Determine the [X, Y] coordinate at the center of the cell enclosing the given text.  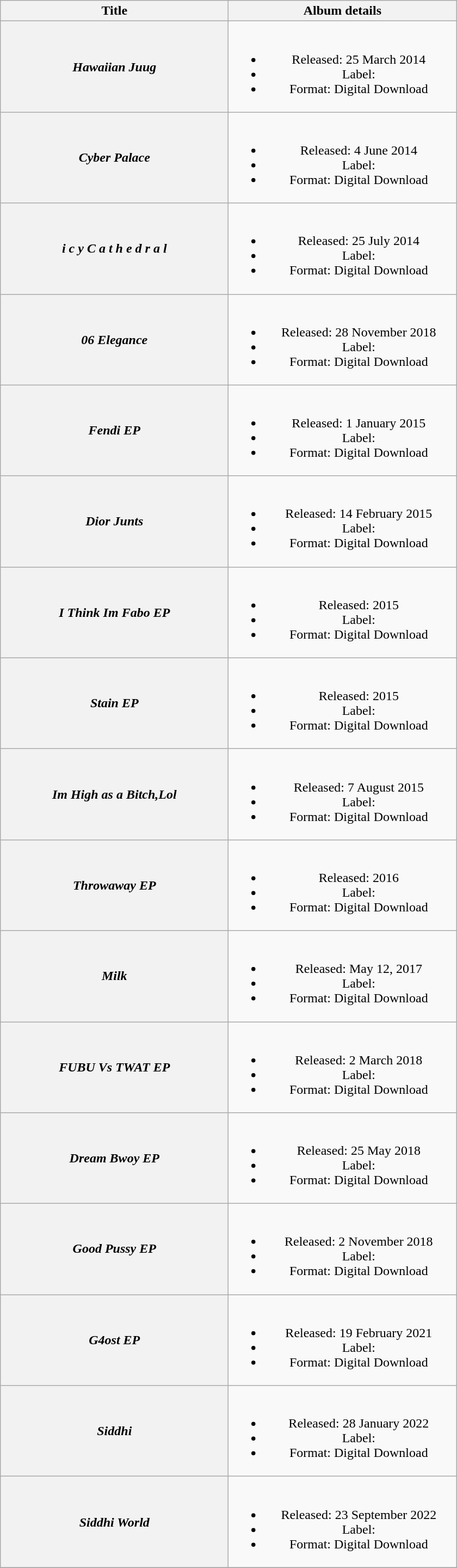
Released: 25 July 2014Label:Format: Digital Download [343, 248]
Dior Junts [114, 522]
Released: 7 August 2015Label:Format: Digital Download [343, 794]
Throwaway EP [114, 885]
Title [114, 11]
Fendi EP [114, 430]
Released: 2 March 2018Label:Format: Digital Download [343, 1067]
Album details [343, 11]
Cyber Palace [114, 158]
G4ost EP [114, 1340]
Released: 25 March 2014Label:Format: Digital Download [343, 66]
Released: 19 February 2021Label:Format: Digital Download [343, 1340]
Released: 28 November 2018Label:Format: Digital Download [343, 340]
Released: 23 September 2022Label:Format: Digital Download [343, 1522]
Released: May 12, 2017Label:Format: Digital Download [343, 976]
06 Elegance [114, 340]
Siddhi World [114, 1522]
Released: 28 January 2022Label:Format: Digital Download [343, 1431]
Im High as a Bitch,Lol [114, 794]
Released: 25 May 2018Label:Format: Digital Download [343, 1159]
FUBU Vs TWAT EP [114, 1067]
i c y C a t h e d r a l [114, 248]
Released: 2016Label:Format: Digital Download [343, 885]
Released: 2 November 2018Label:Format: Digital Download [343, 1249]
Siddhi [114, 1431]
Released: 4 June 2014Label:Format: Digital Download [343, 158]
Stain EP [114, 703]
Released: 14 February 2015Label:Format: Digital Download [343, 522]
I Think Im Fabo EP [114, 612]
Released: 1 January 2015Label:Format: Digital Download [343, 430]
Dream Bwoy EP [114, 1159]
Good Pussy EP [114, 1249]
Milk [114, 976]
Hawaiian Juug [114, 66]
